Find where the given text appears and provide that cell's center as (x, y) coordinate. 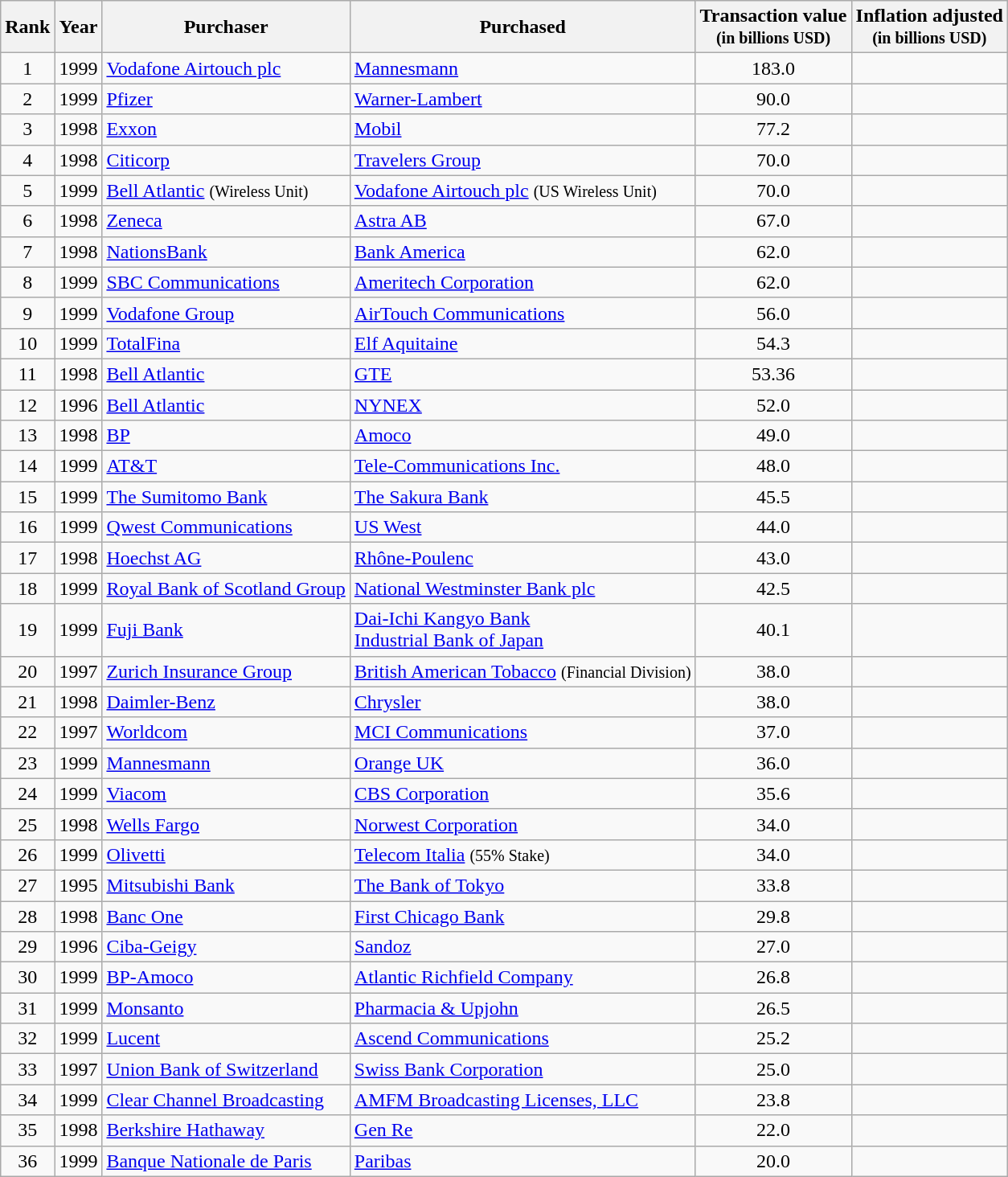
Banque Nationale de Paris (226, 1161)
15 (27, 497)
54.3 (773, 343)
7 (27, 252)
4 (27, 160)
20 (27, 671)
AMFM Broadcasting Licenses, LLC (522, 1100)
10 (27, 343)
GTE (522, 374)
28 (27, 916)
17 (27, 558)
NationsBank (226, 252)
26.5 (773, 1008)
Vodafone Group (226, 313)
34 (27, 1100)
22.0 (773, 1130)
Ascend Communications (522, 1039)
Olivetti (226, 855)
Orange UK (522, 763)
48.0 (773, 466)
SBC Communications (226, 282)
Purchaser (226, 27)
NYNEX (522, 404)
Pfizer (226, 99)
Exxon (226, 129)
Banc One (226, 916)
Paribas (522, 1161)
56.0 (773, 313)
Purchased (522, 27)
Gen Re (522, 1130)
Dai-Ichi Kangyo Bank Industrial Bank of Japan (522, 630)
Tele-Communications Inc. (522, 466)
11 (27, 374)
35.6 (773, 794)
77.2 (773, 129)
22 (27, 732)
Sandoz (522, 947)
19 (27, 630)
US West (522, 527)
Bank America (522, 252)
44.0 (773, 527)
Ciba-Geigy (226, 947)
14 (27, 466)
31 (27, 1008)
British American Tobacco (Financial Division) (522, 671)
23 (27, 763)
AT&T (226, 466)
12 (27, 404)
The Bank of Tokyo (522, 885)
1995 (79, 885)
23.8 (773, 1100)
Ameritech Corporation (522, 282)
AirTouch Communications (522, 313)
Telecom Italia (55% Stake) (522, 855)
13 (27, 436)
49.0 (773, 436)
3 (27, 129)
Hoechst AG (226, 558)
Transaction value(in billions USD) (773, 27)
Citicorp (226, 160)
Year (79, 27)
5 (27, 191)
Union Bank of Switzerland (226, 1069)
25 (27, 824)
Pharmacia & Upjohn (522, 1008)
Norwest Corporation (522, 824)
27.0 (773, 947)
36 (27, 1161)
20.0 (773, 1161)
36.0 (773, 763)
National Westminster Bank plc (522, 588)
Rhône-Poulenc (522, 558)
24 (27, 794)
MCI Communications (522, 732)
Mitsubishi Bank (226, 885)
Swiss Bank Corporation (522, 1069)
Travelers Group (522, 160)
TotalFina (226, 343)
Warner-Lambert (522, 99)
Monsanto (226, 1008)
Mobil (522, 129)
Chrysler (522, 702)
183.0 (773, 68)
35 (27, 1130)
18 (27, 588)
27 (27, 885)
Vodafone Airtouch plc (226, 68)
Zurich Insurance Group (226, 671)
Zeneca (226, 221)
21 (27, 702)
Lucent (226, 1039)
1 (27, 68)
Qwest Communications (226, 527)
8 (27, 282)
Daimler-Benz (226, 702)
40.1 (773, 630)
Atlantic Richfield Company (522, 978)
37.0 (773, 732)
CBS Corporation (522, 794)
30 (27, 978)
29 (27, 947)
16 (27, 527)
2 (27, 99)
Berkshire Hathaway (226, 1130)
90.0 (773, 99)
52.0 (773, 404)
Elf Aquitaine (522, 343)
Wells Fargo (226, 824)
25.2 (773, 1039)
BP-Amoco (226, 978)
67.0 (773, 221)
Worldcom (226, 732)
Inflation adjusted(in billions USD) (929, 27)
Clear Channel Broadcasting (226, 1100)
The Sumitomo Bank (226, 497)
Vodafone Airtouch plc (US Wireless Unit) (522, 191)
Bell Atlantic (Wireless Unit) (226, 191)
6 (27, 221)
33.8 (773, 885)
29.8 (773, 916)
33 (27, 1069)
Viacom (226, 794)
9 (27, 313)
26.8 (773, 978)
Fuji Bank (226, 630)
The Sakura Bank (522, 497)
Astra AB (522, 221)
43.0 (773, 558)
42.5 (773, 588)
26 (27, 855)
Royal Bank of Scotland Group (226, 588)
53.36 (773, 374)
25.0 (773, 1069)
32 (27, 1039)
BP (226, 436)
45.5 (773, 497)
First Chicago Bank (522, 916)
Amoco (522, 436)
Rank (27, 27)
